Find where the given text appears and provide that cell's center as (X, Y) coordinate. 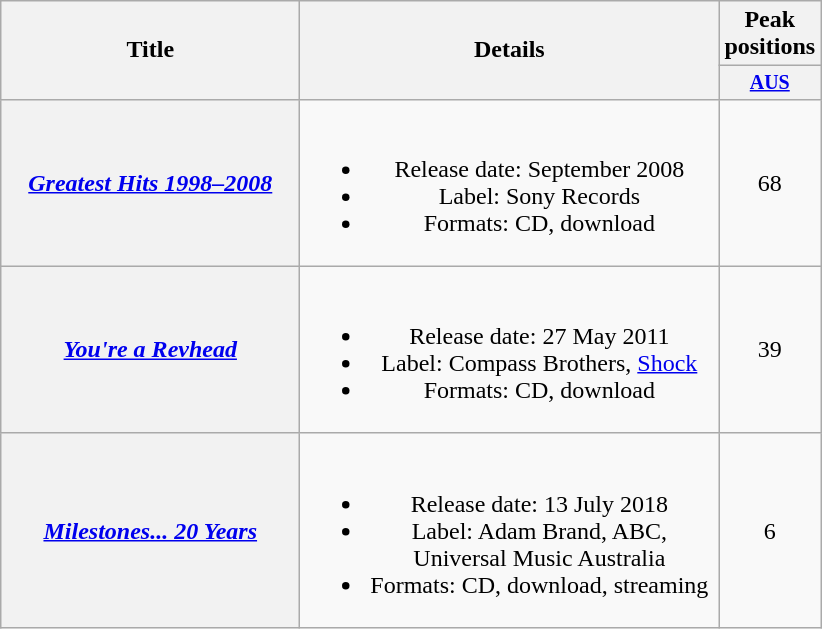
Milestones... 20 Years (150, 530)
Title (150, 50)
68 (770, 182)
Release date: 27 May 2011Label: Compass Brothers, ShockFormats: CD, download (510, 350)
Release date: 13 July 2018Label: Adam Brand, ABC, Universal Music AustraliaFormats: CD, download, streaming (510, 530)
Release date: September 2008Label: Sony RecordsFormats: CD, download (510, 182)
Details (510, 50)
You're a Revhead (150, 350)
39 (770, 350)
Greatest Hits 1998–2008 (150, 182)
6 (770, 530)
AUS (770, 82)
Peak positions (770, 34)
